For the text-containing cell, return its midpoint in [X, Y] coordinate format. 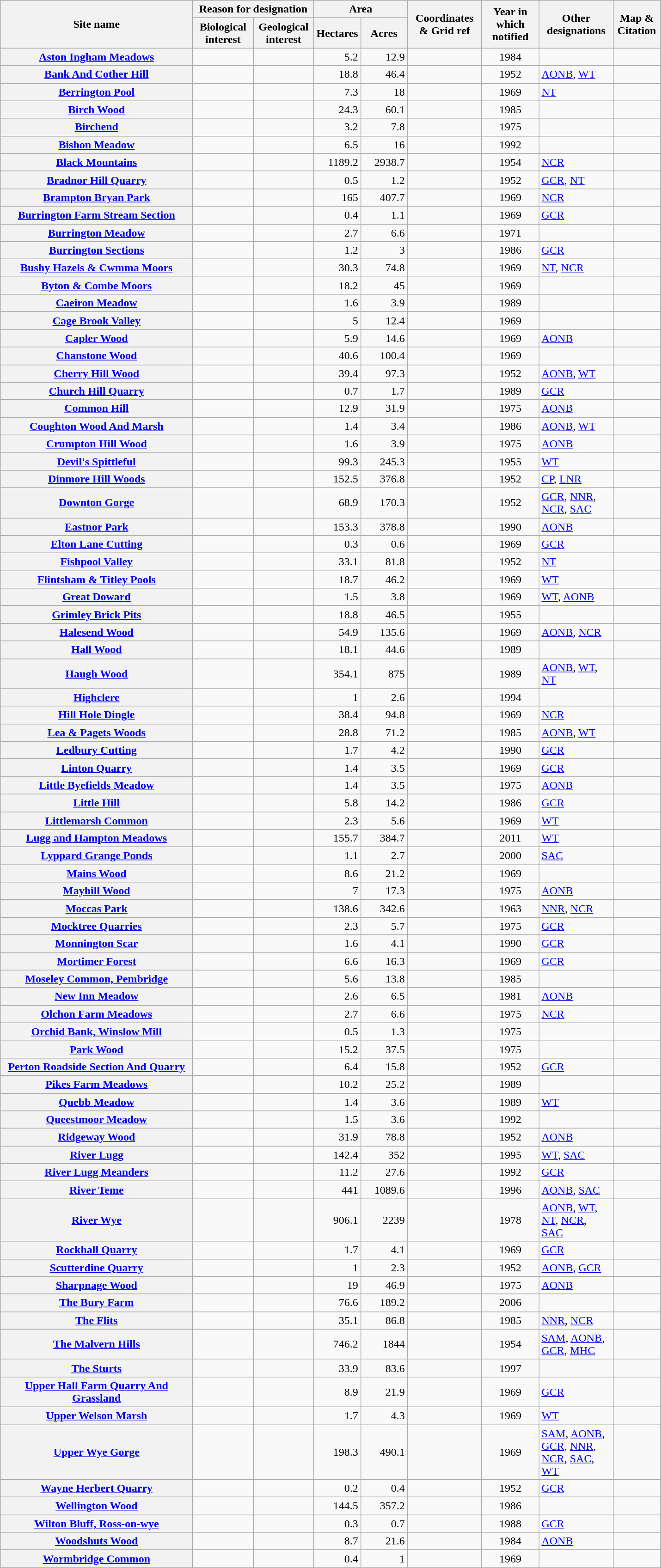
490.1 [384, 1452]
1963 [510, 909]
Lyppard Grange Ponds [97, 856]
Rockhall Quarry [97, 1250]
Lugg and Hampton Meadows [97, 838]
46.9 [384, 1285]
8.6 [337, 873]
35.1 [337, 1320]
Hill Hole Dingle [97, 715]
Fishpool Valley [97, 562]
407.7 [384, 197]
8.7 [337, 1541]
AONB, NCR [576, 632]
3.4 [384, 426]
Monnington Scar [97, 944]
Mains Wood [97, 873]
30.3 [337, 268]
Caeiron Meadow [97, 303]
Byton & Combe Moors [97, 286]
354.1 [337, 674]
Bishon Meadow [97, 145]
21.2 [384, 873]
81.8 [384, 562]
SAM, AONB, GCR, NNR, NCR, SAC, WT [576, 1452]
Eastnor Park [97, 526]
39.4 [337, 373]
3 [384, 250]
Quebb Meadow [97, 1102]
CP, LNR [576, 479]
5.8 [337, 803]
River Teme [97, 1190]
14.6 [384, 338]
18.2 [337, 286]
River Wye [97, 1220]
0.6 [384, 544]
1844 [384, 1344]
15.2 [337, 1049]
76.6 [337, 1303]
Year in which notified [510, 24]
97.3 [384, 373]
46.2 [384, 580]
Hectares [337, 33]
Brampton Bryan Park [97, 197]
46.5 [384, 615]
33.1 [337, 562]
NT, NCR [576, 268]
Lea & Pagets Woods [97, 732]
Capler Wood [97, 338]
SAC [576, 856]
5.9 [337, 338]
1.3 [384, 1031]
376.8 [384, 479]
Perton Roadside Section And Quarry [97, 1067]
352 [384, 1155]
99.3 [337, 461]
Ledbury Cutting [97, 750]
155.7 [337, 838]
7.3 [337, 92]
2938.7 [384, 162]
The Malvern Hills [97, 1344]
198.3 [337, 1452]
4.3 [384, 1415]
Aston Ingham Meadows [97, 57]
13.8 [384, 979]
8.9 [337, 1392]
Geological interest [284, 33]
45 [384, 286]
The Sturts [97, 1368]
3.8 [384, 597]
7 [337, 891]
Devil's Spittleful [97, 461]
4.2 [384, 750]
16.3 [384, 961]
2011 [510, 838]
60.1 [384, 110]
1981 [510, 996]
0.2 [337, 1489]
Bank And Cother Hill [97, 74]
Coordinates & Grid ref [445, 24]
Grimley Brick Pits [97, 615]
Flintsham & Titley Pools [97, 580]
Berrington Pool [97, 92]
18.1 [337, 650]
165 [337, 197]
10.2 [337, 1084]
Reason for designation [253, 9]
Upper Welson Marsh [97, 1415]
189.2 [384, 1303]
170.3 [384, 503]
The Bury Farm [97, 1303]
Black Mountains [97, 162]
1978 [510, 1220]
83.6 [384, 1368]
Coughton Wood And Marsh [97, 426]
Biological interest [223, 33]
Hall Wood [97, 650]
86.8 [384, 1320]
Little Byefields Meadow [97, 785]
Linton Quarry [97, 768]
44.6 [384, 650]
14.2 [384, 803]
100.4 [384, 356]
Map & Citation [637, 24]
153.3 [337, 526]
Ridgeway Wood [97, 1137]
46.4 [384, 74]
38.4 [337, 715]
New Inn Meadow [97, 996]
Birch Wood [97, 110]
746.2 [337, 1344]
Wellington Wood [97, 1506]
Burrington Farm Stream Section [97, 215]
441 [337, 1190]
245.3 [384, 461]
1994 [510, 697]
Haugh Wood [97, 674]
152.5 [337, 479]
Upper Wye Gorge [97, 1452]
18.7 [337, 580]
GCR, NNR, NCR, SAC [576, 503]
AONB, WT, NT [576, 674]
384.7 [384, 838]
Area [361, 9]
Little Hill [97, 803]
Pikes Farm Meadows [97, 1084]
5 [337, 321]
Dinmore Hill Woods [97, 479]
1089.6 [384, 1190]
Moccas Park [97, 909]
144.5 [337, 1506]
AONB, WT, NT, NCR, SAC [576, 1220]
2006 [510, 1303]
40.6 [337, 356]
37.5 [384, 1049]
AONB, GCR [576, 1268]
19 [337, 1285]
Elton Lane Cutting [97, 544]
25.2 [384, 1084]
Cherry Hill Wood [97, 373]
24.3 [337, 110]
Olchon Farm Meadows [97, 1014]
27.6 [384, 1172]
Burrington Meadow [97, 232]
94.8 [384, 715]
Littlemarsh Common [97, 820]
Birchend [97, 127]
1996 [510, 1190]
Queestmoor Meadow [97, 1120]
142.4 [337, 1155]
5.2 [337, 57]
2000 [510, 856]
7.8 [384, 127]
Site name [97, 24]
33.9 [337, 1368]
1997 [510, 1368]
Acres [384, 33]
Burrington Sections [97, 250]
135.6 [384, 632]
Downton Gorge [97, 503]
Bushy Hazels & Cwmma Moors [97, 268]
Bradnor Hill Quarry [97, 180]
28.8 [337, 732]
342.6 [384, 909]
Scutterdine Quarry [97, 1268]
Cage Brook Valley [97, 321]
12.4 [384, 321]
11.2 [337, 1172]
2239 [384, 1220]
Wormbridge Common [97, 1559]
16 [384, 145]
Orchid Bank, Winslow Mill [97, 1031]
1995 [510, 1155]
Upper Hall Farm Quarry And Grassland [97, 1392]
18 [384, 92]
GCR, NT [576, 180]
Mayhill Wood [97, 891]
906.1 [337, 1220]
357.2 [384, 1506]
1971 [510, 232]
Crumpton Hill Wood [97, 444]
Wilton Bluff, Ross-on-wye [97, 1524]
3.2 [337, 127]
Wayne Herbert Quarry [97, 1489]
Mortimer Forest [97, 961]
875 [384, 674]
1189.2 [337, 162]
138.6 [337, 909]
21.9 [384, 1392]
Park Wood [97, 1049]
The Flits [97, 1320]
Great Doward [97, 597]
Church Hill Quarry [97, 391]
1988 [510, 1524]
WT, SAC [576, 1155]
6.4 [337, 1067]
Mocktree Quarries [97, 926]
Highclere [97, 697]
River Lugg Meanders [97, 1172]
Sharpnage Wood [97, 1285]
68.9 [337, 503]
54.9 [337, 632]
5.7 [384, 926]
Woodshuts Wood [97, 1541]
Halesend Wood [97, 632]
378.8 [384, 526]
17.3 [384, 891]
SAM, AONB, GCR, MHC [576, 1344]
Moseley Common, Pembridge [97, 979]
Common Hill [97, 409]
74.8 [384, 268]
78.8 [384, 1137]
21.6 [384, 1541]
River Lugg [97, 1155]
WT, AONB [576, 597]
15.8 [384, 1067]
Other designations [576, 24]
Chanstone Wood [97, 356]
71.2 [384, 732]
AONB, SAC [576, 1190]
